Capture the cell that displays the provided text and extract its (x, y) central coordinate. 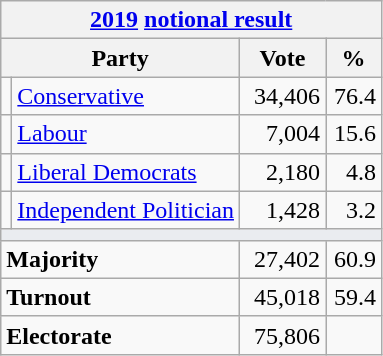
Conservative (126, 96)
34,406 (282, 96)
4.8 (354, 172)
Electorate (120, 335)
2019 notional result (192, 20)
15.6 (354, 134)
Turnout (120, 297)
% (354, 58)
2,180 (282, 172)
Majority (120, 259)
75,806 (282, 335)
76.4 (354, 96)
Labour (126, 134)
3.2 (354, 210)
Liberal Democrats (126, 172)
Vote (282, 58)
Party (120, 58)
Independent Politician (126, 210)
27,402 (282, 259)
60.9 (354, 259)
1,428 (282, 210)
45,018 (282, 297)
7,004 (282, 134)
59.4 (354, 297)
